Locate the cell with the specified text and output its [x, y] center coordinate. 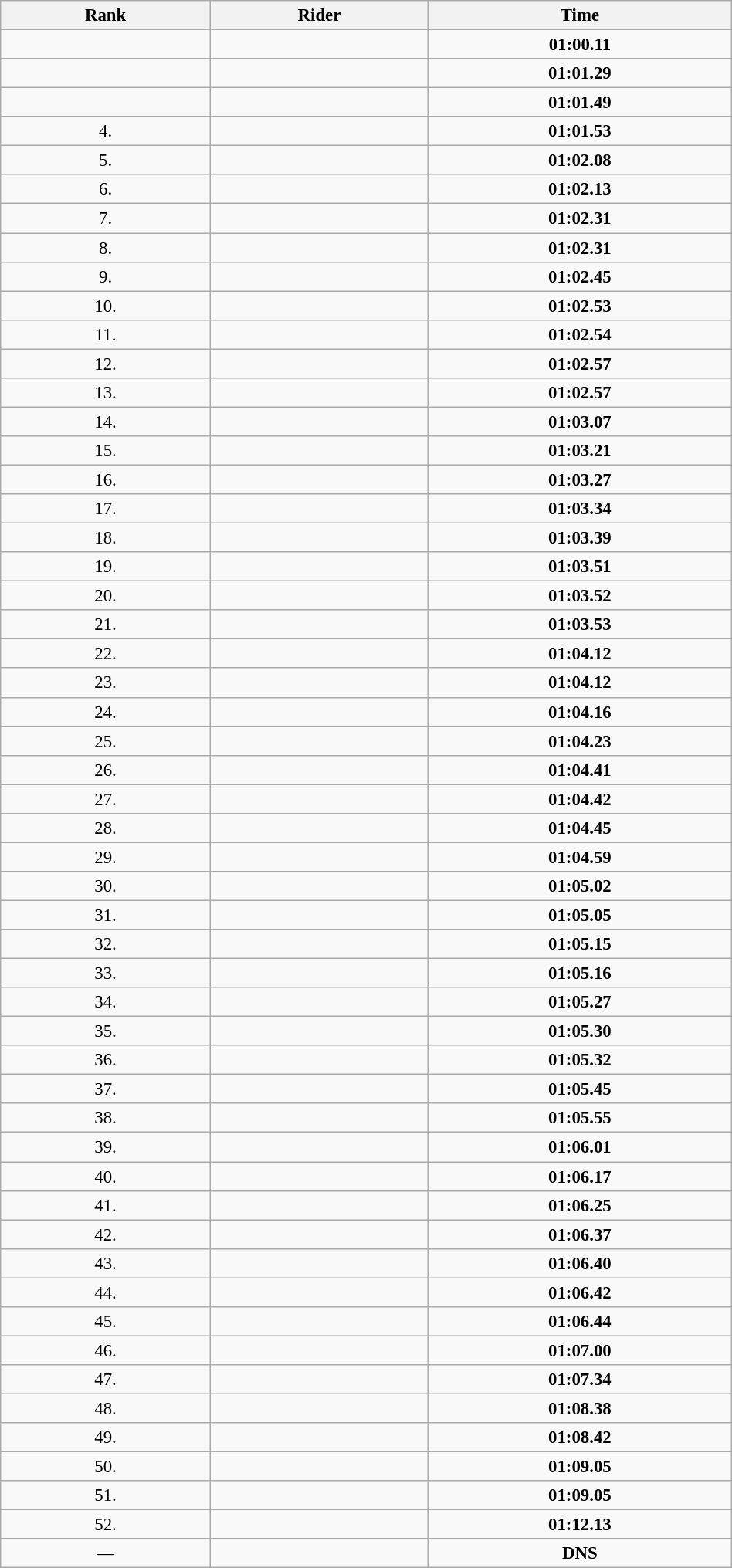
01:06.01 [581, 1147]
7. [106, 218]
36. [106, 1060]
49. [106, 1438]
01:04.41 [581, 770]
9. [106, 276]
42. [106, 1234]
01:02.45 [581, 276]
48. [106, 1408]
01:04.45 [581, 828]
Rank [106, 15]
01:06.17 [581, 1177]
37. [106, 1089]
52. [106, 1525]
46. [106, 1350]
01:02.08 [581, 161]
24. [106, 712]
27. [106, 799]
01:06.42 [581, 1292]
38. [106, 1119]
DNS [581, 1553]
01:03.52 [581, 596]
34. [106, 1002]
01:03.34 [581, 509]
01:03.21 [581, 451]
01:06.44 [581, 1322]
39. [106, 1147]
01:06.37 [581, 1234]
01:02.53 [581, 306]
16. [106, 479]
01:05.05 [581, 915]
44. [106, 1292]
01:12.13 [581, 1525]
6. [106, 189]
— [106, 1553]
40. [106, 1177]
12. [106, 364]
01:01.29 [581, 73]
26. [106, 770]
01:05.27 [581, 1002]
19. [106, 567]
18. [106, 538]
45. [106, 1322]
01:03.07 [581, 422]
13. [106, 393]
01:01.53 [581, 131]
47. [106, 1380]
01:05.45 [581, 1089]
10. [106, 306]
25. [106, 741]
33. [106, 974]
21. [106, 625]
5. [106, 161]
01:03.53 [581, 625]
14. [106, 422]
41. [106, 1205]
28. [106, 828]
43. [106, 1263]
51. [106, 1495]
01:08.38 [581, 1408]
01:02.54 [581, 334]
01:05.15 [581, 944]
8. [106, 248]
01:01.49 [581, 103]
4. [106, 131]
31. [106, 915]
22. [106, 654]
01:04.59 [581, 857]
01:04.16 [581, 712]
01:04.42 [581, 799]
01:05.30 [581, 1031]
01:00.11 [581, 45]
17. [106, 509]
29. [106, 857]
01:05.02 [581, 886]
15. [106, 451]
01:03.27 [581, 479]
01:03.51 [581, 567]
01:04.23 [581, 741]
Time [581, 15]
50. [106, 1467]
30. [106, 886]
35. [106, 1031]
01:05.16 [581, 974]
01:05.32 [581, 1060]
20. [106, 596]
11. [106, 334]
01:07.00 [581, 1350]
01:05.55 [581, 1119]
01:07.34 [581, 1380]
01:06.25 [581, 1205]
01:08.42 [581, 1438]
23. [106, 683]
Rider [319, 15]
01:03.39 [581, 538]
32. [106, 944]
01:06.40 [581, 1263]
01:02.13 [581, 189]
